Output the (X, Y) coordinate of the center of the cell containing the given text.  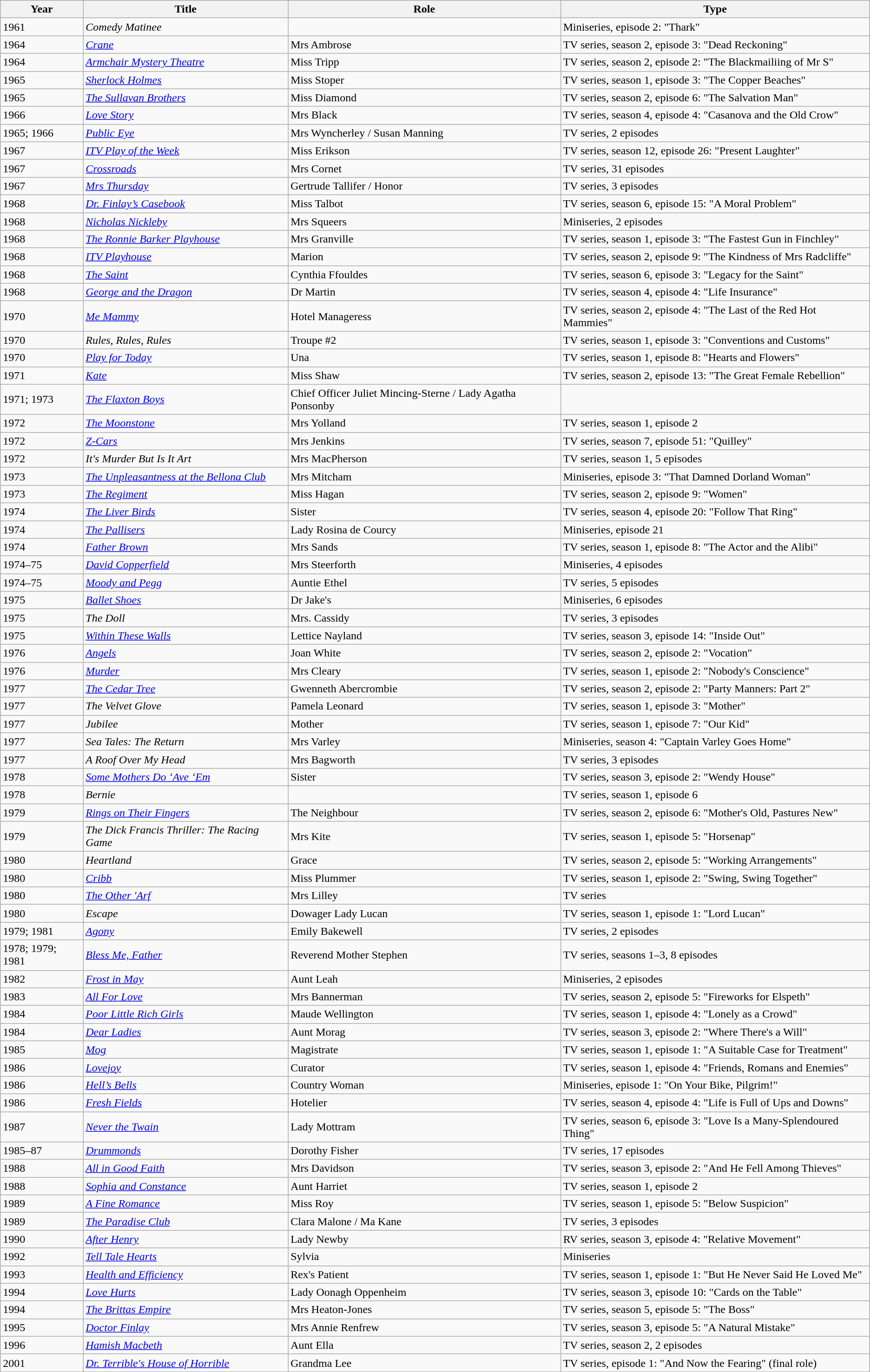
Agony (186, 931)
Auntie Ethel (425, 583)
TV series, season 2, episode 5: "Working Arrangements" (715, 860)
Lady Rosina de Courcy (425, 529)
1992 (42, 1257)
Country Woman (425, 1085)
Role (425, 9)
Year (42, 9)
Sea Tales: The Return (186, 742)
Emily Bakewell (425, 931)
Lady Mottram (425, 1126)
Public Eye (186, 133)
Miniseries, episode 2: "Thark" (715, 27)
TV series, season 3, episode 2: "Wendy House" (715, 777)
Lovejoy (186, 1067)
1985–87 (42, 1151)
Jubilee (186, 724)
The Cedar Tree (186, 689)
Miss Stoper (425, 80)
TV series, season 1, 5 episodes (715, 459)
Mrs Ambrose (425, 45)
Angels (186, 653)
Mrs MacPherson (425, 459)
TV series, season 2, episode 2: "Party Manners: Part 2" (715, 689)
Rules, Rules, Rules (186, 340)
Miss Erikson (425, 151)
Miniseries, 6 episodes (715, 600)
Nicholas Nickleby (186, 222)
TV series, season 4, episode 20: "Follow That Ring" (715, 512)
ITV Play of the Week (186, 151)
TV series, season 2, episode 2: "The Blackmailiing of Mr S" (715, 62)
The Flaxton Boys (186, 400)
Dr. Terrible's House of Horrible (186, 1363)
Mrs Lilley (425, 896)
1965; 1966 (42, 133)
Miniseries (715, 1257)
Miss Hagan (425, 494)
Sherlock Holmes (186, 80)
Dr. Finlay’s Casebook (186, 204)
Sophia and Constance (186, 1186)
TV series, season 1, episode 5: "Horsenap" (715, 836)
Comedy Matinee (186, 27)
1983 (42, 997)
1990 (42, 1239)
TV series, season 1, episode 5: "Below Suspicion" (715, 1204)
Mrs Sands (425, 547)
Crossroads (186, 168)
The Moonstone (186, 423)
Reverend Mother Stephen (425, 955)
TV series, season 2, episode 5: "Fireworks for Elspeth" (715, 997)
TV series, season 3, episode 2: "And He Fell Among Thieves" (715, 1168)
TV series, season 2, episode 13: "The Great Female Rebellion" (715, 375)
Bless Me, Father (186, 955)
Miss Diamond (425, 98)
Mrs Davidson (425, 1168)
Z-Cars (186, 441)
The Sullavan Brothers (186, 98)
Mrs Black (425, 115)
TV series, season 1, episode 8: "Hearts and Flowers" (715, 358)
Mrs Cleary (425, 671)
TV series, season 1, episode 7: "Our Kid" (715, 724)
Mrs Bannerman (425, 997)
TV series, season 1, episode 3: "Mother" (715, 706)
Miniseries, episode 1: "On Your Bike, Pilgrim!" (715, 1085)
All in Good Faith (186, 1168)
TV series, season 1, episode 4: "Lonely as a Crowd" (715, 1014)
TV series, season 6, episode 3: "Legacy for the Saint" (715, 275)
Miss Talbot (425, 204)
The Paradise Club (186, 1221)
Mog (186, 1050)
Gwenneth Abercrombie (425, 689)
Mrs Thursday (186, 186)
Curator (425, 1067)
TV series, 31 episodes (715, 168)
TV series, 5 episodes (715, 583)
Mrs Mitcham (425, 476)
TV series, season 3, episode 10: "Cards on the Table" (715, 1292)
TV series, season 1, episode 3: "The Copper Beaches" (715, 80)
Bernie (186, 794)
The Other 'Arf (186, 896)
Title (186, 9)
Maude Wellington (425, 1014)
1985 (42, 1050)
Hamish Macbeth (186, 1345)
Mrs Squeers (425, 222)
Dr Jake's (425, 600)
Miss Roy (425, 1204)
David Copperfield (186, 565)
Lettice Nayland (425, 636)
TV series, season 2, episode 2: "Vocation" (715, 653)
TV series, season 1, episode 2: "Swing, Swing Together" (715, 878)
TV series, 17 episodes (715, 1151)
TV series, season 2, episode 3: "Dead Reckoning" (715, 45)
Some Mothers Do ‘Ave ‘Em (186, 777)
Miniseries, 4 episodes (715, 565)
The Regiment (186, 494)
Love Hurts (186, 1292)
1971; 1973 (42, 400)
1995 (42, 1327)
Tell Tale Hearts (186, 1257)
Never the Twain (186, 1126)
1996 (42, 1345)
After Henry (186, 1239)
Cribb (186, 878)
TV series, season 12, episode 26: "Present Laughter" (715, 151)
Hotelier (425, 1103)
Sylvia (425, 1257)
Mrs Yolland (425, 423)
A Fine Romance (186, 1204)
Hotel Manageress (425, 316)
Mrs Steerforth (425, 565)
Health and Efficiency (186, 1274)
George and the Dragon (186, 292)
TV series, episode 1: "And Now the Fearing" (final role) (715, 1363)
RV series, season 3, episode 4: "Relative Movement" (715, 1239)
Mrs Bagworth (425, 759)
TV series, season 2, episode 6: "The Salvation Man" (715, 98)
TV series, season 2, episode 4: "The Last of the Red Hot Mammies" (715, 316)
TV series, season 3, episode 14: "Inside Out" (715, 636)
TV series, season 5, episode 5: "The Boss" (715, 1310)
Aunt Leah (425, 979)
Aunt Ella (425, 1345)
Aunt Morag (425, 1032)
The Pallisers (186, 529)
Miniseries, season 4: "Captain Varley Goes Home" (715, 742)
TV series, season 1, episode 2: "Nobody's Conscience" (715, 671)
Dr Martin (425, 292)
TV series, season 2, episode 6: "Mother's Old, Pastures New" (715, 813)
TV series, seasons 1–3, 8 episodes (715, 955)
The Ronnie Barker Playhouse (186, 239)
The Brittas Empire (186, 1310)
Lady Newby (425, 1239)
TV series, season 2, episode 9: "Women" (715, 494)
TV series, season 1, episode 6 (715, 794)
Gertrude Tallifer / Honor (425, 186)
Joan White (425, 653)
Moody and Pegg (186, 583)
Mrs Heaton-Jones (425, 1310)
2001 (42, 1363)
Grace (425, 860)
TV series, season 1, episode 1: "Lord Lucan" (715, 913)
TV series, season 4, episode 4: "Casanova and the Old Crow" (715, 115)
Heartland (186, 860)
1979; 1981 (42, 931)
Miniseries, episode 3: "That Damned Dorland Woman" (715, 476)
Magistrate (425, 1050)
TV series, season 1, episode 3: "The Fastest Gun in Finchley" (715, 239)
Mrs Annie Renfrew (425, 1327)
Father Brown (186, 547)
Chief Officer Juliet Mincing-Sterne / Lady Agatha Ponsonby (425, 400)
Escape (186, 913)
Una (425, 358)
Poor Little Rich Girls (186, 1014)
Cynthia Ffouldes (425, 275)
TV series (715, 896)
TV series, season 3, episode 5: "A Natural Mistake" (715, 1327)
1987 (42, 1126)
The Neighbour (425, 813)
Miss Shaw (425, 375)
TV series, season 1, episode 3: "Conventions and Customs" (715, 340)
Mrs Kite (425, 836)
Mrs Cornet (425, 168)
Fresh Fields (186, 1103)
Rings on Their Fingers (186, 813)
TV series, season 1, episode 4: "Friends, Romans and Enemies" (715, 1067)
Mrs. Cassidy (425, 618)
1978; 1979; 1981 (42, 955)
TV series, season 6, episode 3: "Love Is a Many-Splendoured Thing" (715, 1126)
Mother (425, 724)
TV series, season 6, episode 15: "A Moral Problem" (715, 204)
Love Story (186, 115)
1993 (42, 1274)
Mrs Wyncherley / Susan Manning (425, 133)
Pamela Leonard (425, 706)
Kate (186, 375)
TV series, season 7, episode 51: "Quilley" (715, 441)
TV series, season 1, episode 8: "The Actor and the Alibi" (715, 547)
Lady Oonagh Oppenheim (425, 1292)
Clara Malone / Ma Kane (425, 1221)
Mrs Jenkins (425, 441)
Crane (186, 45)
Me Mammy (186, 316)
Miniseries, episode 21 (715, 529)
1971 (42, 375)
1966 (42, 115)
1961 (42, 27)
TV series, season 4, episode 4: "Life is Full of Ups and Downs" (715, 1103)
The Unpleasantness at the Bellona Club (186, 476)
1982 (42, 979)
TV series, season 2, 2 episodes (715, 1345)
Hell’s Bells (186, 1085)
Aunt Harriet (425, 1186)
It's Murder But Is It Art (186, 459)
The Doll (186, 618)
Type (715, 9)
The Dick Francis Thriller: The Racing Game (186, 836)
The Velvet Glove (186, 706)
ITV Playhouse (186, 257)
Dear Ladies (186, 1032)
Murder (186, 671)
TV series, season 4, episode 4: "Life Insurance" (715, 292)
The Saint (186, 275)
TV series, season 1, episode 1: "But He Never Said He Loved Me" (715, 1274)
Troupe #2 (425, 340)
Dowager Lady Lucan (425, 913)
Marion (425, 257)
All For Love (186, 997)
Miss Plummer (425, 878)
Ballet Shoes (186, 600)
Armchair Mystery Theatre (186, 62)
The Liver Birds (186, 512)
Drummonds (186, 1151)
TV series, season 3, episode 2: "Where There's a Will" (715, 1032)
A Roof Over My Head (186, 759)
Dorothy Fisher (425, 1151)
Doctor Finlay (186, 1327)
Mrs Varley (425, 742)
TV series, season 1, episode 1: "A Suitable Case for Treatment" (715, 1050)
TV series, season 2, episode 9: "The Kindness of Mrs Radcliffe" (715, 257)
Frost in May (186, 979)
Rex's Patient (425, 1274)
Mrs Granville (425, 239)
Within These Walls (186, 636)
Play for Today (186, 358)
Grandma Lee (425, 1363)
Miss Tripp (425, 62)
